Return [x, y] of the center of cell containing provided text 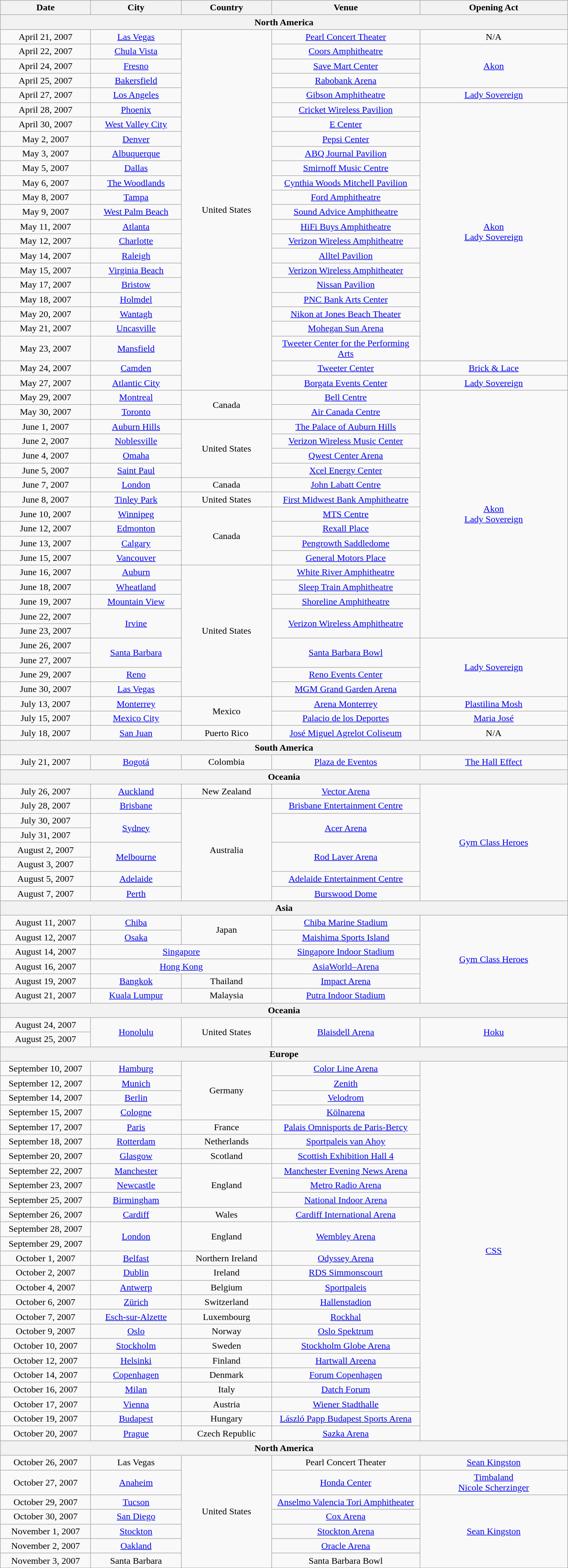
Denver [136, 139]
Adelaide [136, 879]
May 8, 2007 [46, 197]
June 29, 2007 [46, 675]
Cologne [136, 1112]
Saint Paul [136, 470]
Akon [494, 66]
Stockton Arena [346, 1531]
Ireland [227, 1273]
France [227, 1127]
June 7, 2007 [46, 485]
October 4, 2007 [46, 1287]
Cricket Wireless Pavilion [346, 110]
October 30, 2007 [46, 1517]
Oracle Arena [346, 1546]
Atlanta [136, 227]
Wheatland [136, 587]
Esch-sur-Alzette [136, 1317]
MTS Centre [346, 514]
Holmdel [136, 299]
Alltel Pavilion [346, 256]
June 8, 2007 [46, 500]
Borgata Events Center [346, 383]
Maria José [494, 718]
October 14, 2007 [46, 1375]
Oslo Spektrum [346, 1331]
April 27, 2007 [46, 95]
Copenhagen [136, 1375]
Thailand [227, 981]
July 30, 2007 [46, 820]
Kölnarena [346, 1112]
Cynthia Woods Mitchell Pavilion [346, 183]
San Juan [136, 733]
E Center [346, 124]
Zürich [136, 1302]
Honda Center [346, 1482]
Brisbane Entertainment Centre [346, 806]
October 2, 2007 [46, 1273]
Puerto Rico [227, 733]
ABQ Journal Pavilion [346, 153]
Dublin [136, 1273]
Camden [136, 368]
July 21, 2007 [46, 762]
September 10, 2007 [46, 1068]
Cardiff International Arena [346, 1215]
Air Canada Centre [346, 412]
Denmark [227, 1375]
Acer Arena [346, 828]
June 27, 2007 [46, 660]
Reno [136, 675]
Impact Arena [346, 981]
Anselmo Valencia Tori Amphitheater [346, 1502]
Wiener Stadthalle [346, 1404]
August 24, 2007 [46, 1025]
Pengrowth Saddledome [346, 543]
Tinley Park [136, 500]
November 3, 2007 [46, 1560]
September 23, 2007 [46, 1185]
Sazka Arena [346, 1433]
April 30, 2007 [46, 124]
Monterrey [136, 704]
The Woodlands [136, 183]
Hong Kong [181, 966]
September 28, 2007 [46, 1229]
August 7, 2007 [46, 894]
Venue [346, 8]
Perth [136, 894]
May 18, 2007 [46, 299]
Stockholm [136, 1346]
Blaisdell Arena [346, 1032]
Hamburg [136, 1068]
May 20, 2007 [46, 314]
Germany [227, 1090]
June 19, 2007 [46, 602]
Los Angeles [136, 95]
John Labatt Centre [346, 485]
Albuquerque [136, 153]
August 2, 2007 [46, 850]
May 11, 2007 [46, 227]
Rockhal [346, 1317]
Ford Amphitheatre [346, 197]
Glasgow [136, 1156]
June 23, 2007 [46, 631]
Gibson Amphitheatre [346, 95]
June 18, 2007 [46, 587]
Virginia Beach [136, 270]
Scotland [227, 1156]
Malaysia [227, 996]
Mexico [227, 711]
Nikon at Jones Beach Theater [346, 314]
HiFi Buys Amphitheatre [346, 227]
General Motors Place [346, 558]
October 20, 2007 [46, 1433]
Rexall Place [346, 529]
August 21, 2007 [46, 996]
Cox Arena [346, 1517]
October 12, 2007 [46, 1361]
Oslo [136, 1331]
Montreal [136, 397]
Melbourne [136, 857]
First Midwest Bank Amphitheatre [346, 500]
Vienna [136, 1404]
Birmingham [136, 1200]
Bogotá [136, 762]
Oakland [136, 1546]
Manchester Evening News Arena [346, 1171]
Kuala Lumpur [136, 996]
White River Amphitheatre [346, 572]
May 27, 2007 [46, 383]
May 24, 2007 [46, 368]
July 26, 2007 [46, 791]
June 22, 2007 [46, 616]
Arena Monterrey [346, 704]
August 5, 2007 [46, 879]
October 29, 2007 [46, 1502]
Qwest Center Arena [346, 456]
August 11, 2007 [46, 923]
Chiba [136, 923]
Munich [136, 1083]
September 20, 2007 [46, 1156]
October 1, 2007 [46, 1258]
June 30, 2007 [46, 689]
July 15, 2007 [46, 718]
September 29, 2007 [46, 1244]
Shoreline Amphitheatre [346, 602]
Dallas [136, 168]
Sportpaleis van Ahoy [346, 1142]
August 19, 2007 [46, 981]
Manchester [136, 1171]
May 12, 2007 [46, 241]
Scottish Exhibition Hall 4 [346, 1156]
Europe [284, 1054]
Luxembourg [227, 1317]
Vancouver [136, 558]
May 3, 2007 [46, 153]
June 2, 2007 [46, 441]
Charlotte [136, 241]
Paris [136, 1127]
Opening Act [494, 8]
May 2, 2007 [46, 139]
August 25, 2007 [46, 1039]
October 9, 2007 [46, 1331]
September 14, 2007 [46, 1098]
October 17, 2007 [46, 1404]
National Indoor Arena [346, 1200]
László Papp Budapest Sports Arena [346, 1419]
Stockholm Globe Arena [346, 1346]
June 12, 2007 [46, 529]
August 3, 2007 [46, 864]
Sweden [227, 1346]
Putra Indoor Stadium [346, 996]
Belgium [227, 1287]
RDS Simmonscourt [346, 1273]
Edmonton [136, 529]
Auckland [136, 791]
Velodrom [346, 1098]
Antwerp [136, 1287]
Xcel Energy Center [346, 470]
Smirnoff Music Centre [346, 168]
Toronto [136, 412]
Helsinki [136, 1361]
Plaza de Eventos [346, 762]
Sound Advice Amphitheatre [346, 212]
June 4, 2007 [46, 456]
Newcastle [136, 1185]
Switzerland [227, 1302]
City [136, 8]
Tweeter Center for the Performing Arts [346, 348]
July 13, 2007 [46, 704]
April 22, 2007 [46, 51]
Sydney [136, 828]
Vector Arena [346, 791]
May 6, 2007 [46, 183]
October 19, 2007 [46, 1419]
November 2, 2007 [46, 1546]
Hallenstadion [346, 1302]
Stockton [136, 1531]
October 26, 2007 [46, 1463]
May 21, 2007 [46, 329]
September 12, 2007 [46, 1083]
Bangkok [136, 981]
Hartwall Areena [346, 1361]
September 22, 2007 [46, 1171]
Forum Copenhagen [346, 1375]
Osaka [136, 937]
Berlin [136, 1098]
Calgary [136, 543]
Save Mart Center [346, 66]
July 31, 2007 [46, 835]
Raleigh [136, 256]
Rabobank Arena [346, 81]
Phoenix [136, 110]
Country [227, 8]
Mansfield [136, 348]
Prague [136, 1433]
MGM Grand Garden Arena [346, 689]
West Palm Beach [136, 212]
September 25, 2007 [46, 1200]
Pepsi Center [346, 139]
Uncasville [136, 329]
Finland [227, 1361]
Bell Centre [346, 397]
Hoku [494, 1032]
September 26, 2007 [46, 1215]
August 12, 2007 [46, 937]
May 5, 2007 [46, 168]
Fresno [136, 66]
August 16, 2007 [46, 966]
Chula Vista [136, 51]
Omaha [136, 456]
Singapore [181, 952]
Honolulu [136, 1032]
June 13, 2007 [46, 543]
April 28, 2007 [46, 110]
Belfast [136, 1258]
April 25, 2007 [46, 81]
Tampa [136, 197]
Wantagh [136, 314]
October 6, 2007 [46, 1302]
Mexico City [136, 718]
Bakersfield [136, 81]
June 16, 2007 [46, 572]
Datch Forum [346, 1390]
Wembley Arena [346, 1236]
October 16, 2007 [46, 1390]
Sleep Train Amphitheatre [346, 587]
June 10, 2007 [46, 514]
May 29, 2007 [46, 397]
Brisbane [136, 806]
Color Line Arena [346, 1068]
Rotterdam [136, 1142]
May 14, 2007 [46, 256]
Palacio de los Deportes [346, 718]
Australia [227, 850]
Mountain View [136, 602]
Brick & Lace [494, 368]
Northern Ireland [227, 1258]
Hungary [227, 1419]
Chiba Marine Stadium [346, 923]
Odyssey Arena [346, 1258]
TimbalandNicole Scherzinger [494, 1482]
Tweeter Center [346, 368]
April 24, 2007 [46, 66]
Metro Radio Arena [346, 1185]
Rod Laver Arena [346, 857]
Auburn [136, 572]
Japan [227, 930]
June 1, 2007 [46, 427]
Tucson [136, 1502]
May 17, 2007 [46, 285]
West Valley City [136, 124]
Austria [227, 1404]
June 5, 2007 [46, 470]
Verizon Wireless Amphitheater [346, 270]
Netherlands [227, 1142]
October 7, 2007 [46, 1317]
Norway [227, 1331]
July 28, 2007 [46, 806]
San Diego [136, 1517]
New Zealand [227, 791]
Anaheim [136, 1482]
October 27, 2007 [46, 1482]
Zenith [346, 1083]
Cardiff [136, 1215]
Nissan Pavilion [346, 285]
Noblesville [136, 441]
Mohegan Sun Arena [346, 329]
Coors Amphitheatre [346, 51]
June 26, 2007 [46, 645]
Irvine [136, 623]
Maishima Sports Island [346, 937]
August 14, 2007 [46, 952]
Burswood Dome [346, 894]
Date [46, 8]
The Hall Effect [494, 762]
Bristow [136, 285]
South America [284, 748]
Verizon Wireless Music Center [346, 441]
Milan [136, 1390]
Winnipeg [136, 514]
Plastilina Mosh [494, 704]
CSS [494, 1251]
April 21, 2007 [46, 37]
The Palace of Auburn Hills [346, 427]
AsiaWorld–Arena [346, 966]
Singapore Indoor Stadium [346, 952]
June 15, 2007 [46, 558]
September 17, 2007 [46, 1127]
Adelaide Entertainment Centre [346, 879]
Reno Events Center [346, 675]
Italy [227, 1390]
July 18, 2007 [46, 733]
September 18, 2007 [46, 1142]
September 15, 2007 [46, 1112]
October 10, 2007 [46, 1346]
Wales [227, 1215]
Czech Republic [227, 1433]
May 23, 2007 [46, 348]
José Miguel Agrelot Coliseum [346, 733]
May 15, 2007 [46, 270]
May 30, 2007 [46, 412]
Auburn Hills [136, 427]
Budapest [136, 1419]
November 1, 2007 [46, 1531]
May 9, 2007 [46, 212]
Colombia [227, 762]
PNC Bank Arts Center [346, 299]
Sportpaleis [346, 1287]
Atlantic City [136, 383]
Palais Omnisports de Paris-Bercy [346, 1127]
Asia [284, 908]
